Scan for the cell matching the given text and deliver its (X, Y) coordinate at center. 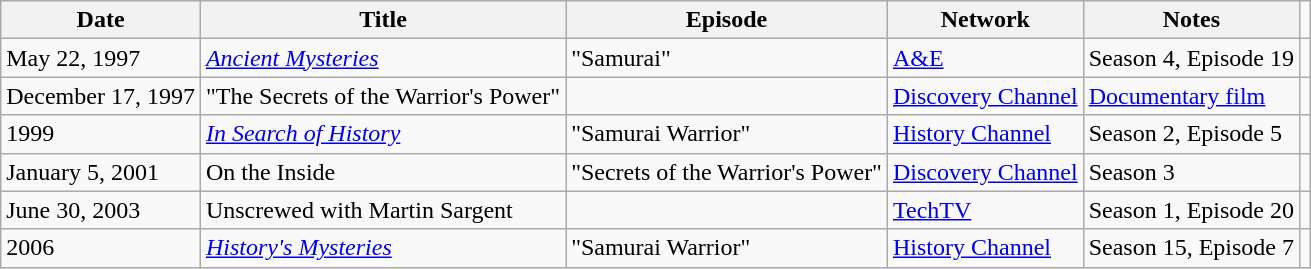
December 17, 1997 (101, 96)
"Secrets of the Warrior's Power" (727, 172)
"Samurai" (727, 58)
Date (101, 20)
Network (985, 20)
Ancient Mysteries (382, 58)
A&E (985, 58)
History's Mysteries (382, 248)
Documentary film (1191, 96)
2006 (101, 248)
Title (382, 20)
1999 (101, 134)
Season 1, Episode 20 (1191, 210)
Season 15, Episode 7 (1191, 248)
Notes (1191, 20)
Unscrewed with Martin Sargent (382, 210)
January 5, 2001 (101, 172)
On the Inside (382, 172)
Season 4, Episode 19 (1191, 58)
In Search of History (382, 134)
TechTV (985, 210)
Season 2, Episode 5 (1191, 134)
June 30, 2003 (101, 210)
May 22, 1997 (101, 58)
Episode (727, 20)
Season 3 (1191, 172)
"The Secrets of the Warrior's Power" (382, 96)
